For the text-containing cell, return its midpoint in (X, Y) coordinate format. 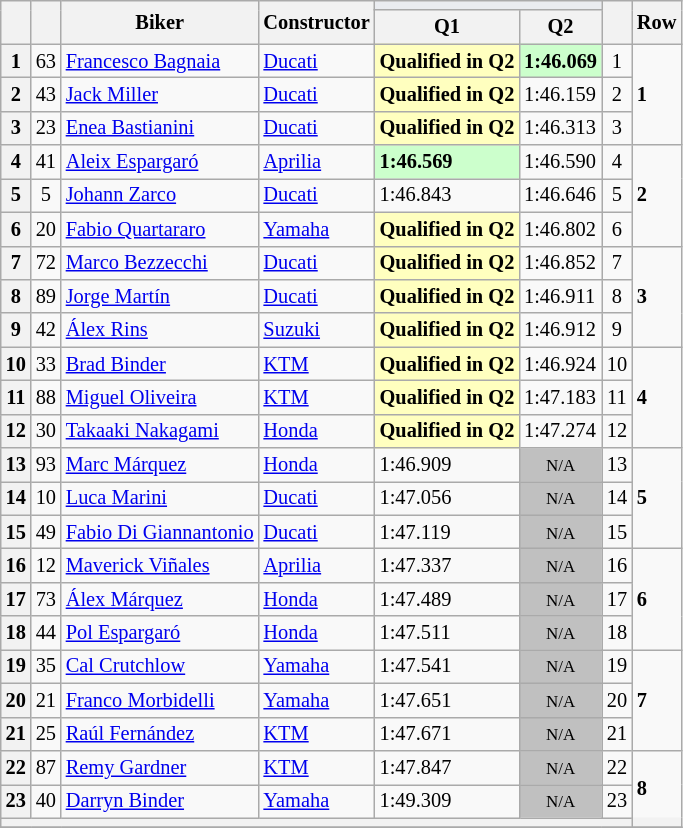
Takaaki Nakagami (160, 431)
Jack Miller (160, 94)
1:47.489 (447, 599)
1:47.337 (447, 565)
1:49.309 (447, 801)
1:47.511 (447, 633)
1:46.912 (560, 330)
40 (46, 801)
1:46.909 (447, 465)
1:47.671 (447, 734)
33 (46, 364)
1:46.313 (560, 128)
63 (46, 61)
1:46.159 (560, 94)
Fabio Di Giannantonio (160, 532)
Maverick Viñales (160, 565)
1:46.802 (560, 229)
1:47.847 (447, 767)
Aleix Espargaró (160, 162)
1:47.651 (447, 700)
Jorge Martín (160, 296)
Francesco Bagnaia (160, 61)
1:47.541 (447, 666)
1:46.911 (560, 296)
Row (656, 22)
Q1 (447, 27)
Fabio Quartararo (160, 229)
Franco Morbidelli (160, 700)
Raúl Fernández (160, 734)
Marco Bezzecchi (160, 263)
42 (46, 330)
35 (46, 666)
Constructor (317, 22)
73 (46, 599)
Miguel Oliveira (160, 397)
1:47.183 (560, 397)
Q2 (560, 27)
1:46.069 (560, 61)
87 (46, 767)
72 (46, 263)
Suzuki (317, 330)
Pol Espargaró (160, 633)
49 (46, 532)
Álex Márquez (160, 599)
Remy Gardner (160, 767)
Enea Bastianini (160, 128)
41 (46, 162)
Marc Márquez (160, 465)
1:46.924 (560, 364)
Brad Binder (160, 364)
1:47.274 (560, 431)
89 (46, 296)
1:46.843 (447, 195)
Álex Rins (160, 330)
Luca Marini (160, 498)
Johann Zarco (160, 195)
43 (46, 94)
30 (46, 431)
25 (46, 734)
Darryn Binder (160, 801)
93 (46, 465)
44 (46, 633)
1:47.056 (447, 498)
Cal Crutchlow (160, 666)
1:46.646 (560, 195)
Biker (160, 22)
1:46.569 (447, 162)
1:46.852 (560, 263)
1:47.119 (447, 532)
88 (46, 397)
1:46.590 (560, 162)
